Provide the [X, Y] coordinate of the cell's center where the given text is located.  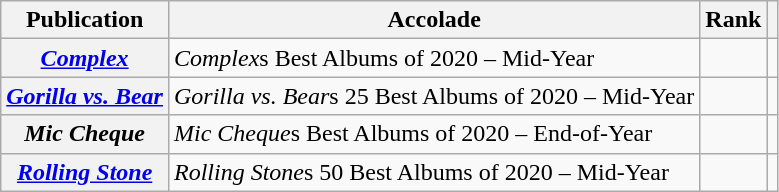
Gorilla vs. Bears 25 Best Albums of 2020 – Mid-Year [434, 96]
Publication [85, 20]
Complexs Best Albums of 2020 – Mid-Year [434, 58]
Mic Cheque [85, 134]
Accolade [434, 20]
Rank [734, 20]
Rolling Stones 50 Best Albums of 2020 – Mid-Year [434, 172]
Rolling Stone [85, 172]
Mic Cheques Best Albums of 2020 – End-of-Year [434, 134]
Complex [85, 58]
Gorilla vs. Bear [85, 96]
